Provide the [X, Y] coordinate of the cell's center where the given text is located.  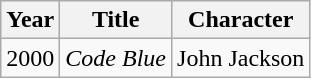
Code Blue [116, 58]
Title [116, 20]
Character [241, 20]
2000 [30, 58]
Year [30, 20]
John Jackson [241, 58]
